Return [X, Y] of the center of cell containing provided text 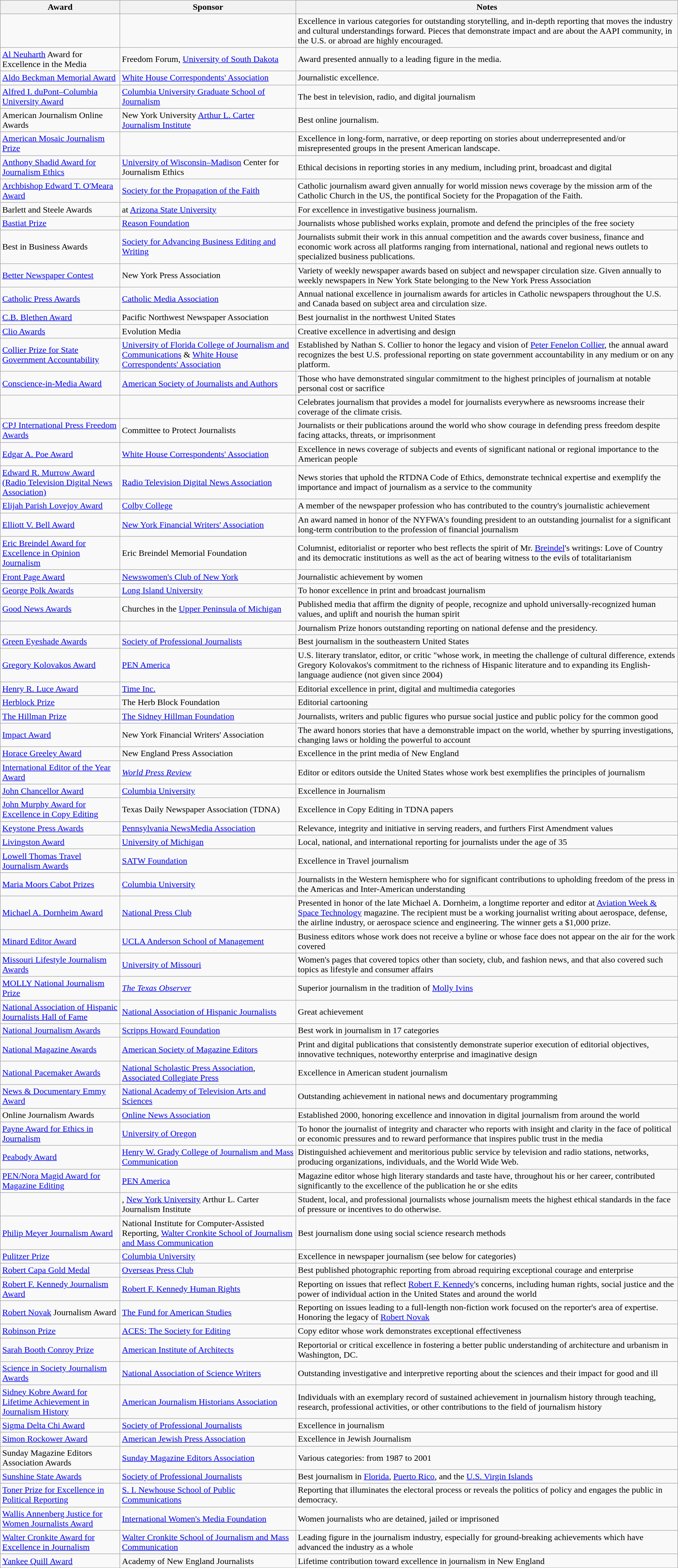
Journalists, writers and public figures who pursue social justice and public policy for the common good [487, 716]
National Association of Hispanic Journalists [208, 1012]
International Editor of the Year Award [60, 772]
Robert F. Kennedy Journalism Award [60, 1288]
C.B. Blethen Award [60, 318]
Al Neuharth Award for Excellence in the Media [60, 59]
Pacific Northwest Newspaper Association [208, 318]
Those who have demonstrated singular commitment to the highest principles of journalism at notable personal cost or sacrifice [487, 383]
Sidney Kobre Award for Lifetime Achievement in Journalism History [60, 1402]
New York University Arthur L. Carter Journalism Institute [208, 120]
Sigma Delta Chi Award [60, 1425]
National Journalism Awards [60, 1031]
University of Michigan [208, 842]
Henry W. Grady College of Journalism and Mass Communication [208, 1157]
Editor or editors outside the United States whose work best exemplifies the principles of journalism [487, 772]
Sunshine State Awards [60, 1476]
Best in Business Awards [60, 247]
Missouri Lifestyle Journalism Awards [60, 965]
Sponsor [208, 7]
Online News Association [208, 1115]
The best in television, radio, and digital journalism [487, 96]
Eric Breindel Award for Excellence in Opinion Journalism [60, 553]
Journalism Prize honors outstanding reporting on national defense and the presidency. [487, 628]
Online Journalism Awards [60, 1115]
Reporting that illuminates the electoral process or reveals the politics of policy and engages the public in democracy. [487, 1495]
Long Island University [208, 590]
Local, national, and international reporting for journalists under the age of 35 [487, 842]
Society for Advancing Business Editing and Writing [208, 247]
New York Press Association [208, 275]
Peabody Award [60, 1157]
Livingston Award [60, 842]
Newswomen's Club of New York [208, 577]
The Sidney Hillman Foundation [208, 716]
Excellence in newspaper journalism (see below for categories) [487, 1256]
Award [60, 7]
Best journalism done using social science research methods [487, 1233]
National Scholastic Press Association, Associated Collegiate Press [208, 1073]
University of Wisconsin–Madison Center for Journalism Ethics [208, 167]
Churches in the Upper Peninsula of Michigan [208, 609]
American Institute of Architects [208, 1350]
Excellence in news coverage of subjects and events of significant national or regional importance to the American people [487, 454]
Pennsylvania NewsMedia Association [208, 828]
Reason Foundation [208, 223]
Better Newspaper Contest [60, 275]
Academy of New England Journalists [208, 1561]
CPJ International Press Freedom Awards [60, 430]
Minard Editor Award [60, 941]
Excellence in Copy Editing in TDNA papers [487, 810]
Bastiat Prize [60, 223]
Philip Meyer Journalism Award [60, 1233]
Sunday Magazine Editors Association Awards [60, 1458]
International Women's Media Foundation [208, 1519]
World Press Review [208, 772]
American Society of Magazine Editors [208, 1049]
New England Press Association [208, 754]
Barlett and Steele Awards [60, 209]
University of Oregon [208, 1133]
National Institute for Computer-Assisted Reporting, Walter Cronkite School of Journalism and Mass Communication [208, 1233]
Journalistic excellence. [487, 78]
Catholic Media Association [208, 299]
Overseas Press Club [208, 1270]
Editorial excellence in print, digital and multimedia categories [487, 689]
John Chancellor Award [60, 791]
National Academy of Television Arts and Sciences [208, 1097]
Leading figure in the journalism industry, especially for ground-breaking achievements which have advanced the industry as a whole [487, 1542]
National Magazine Awards [60, 1049]
National Association of Science Writers [208, 1373]
S. I. Newhouse School of Public Communications [208, 1495]
Horace Greeley Award [60, 754]
Robert F. Kennedy Human Rights [208, 1288]
Freedom Forum, University of South Dakota [208, 59]
George Polk Awards [60, 590]
Best online journalism. [487, 120]
Good News Awards [60, 609]
Superior journalism in the tradition of Molly Ivins [487, 989]
American Journalism Online Awards [60, 120]
Elijah Parish Lovejoy Award [60, 506]
Notes [487, 7]
Women journalists who are detained, jailed or imprisoned [487, 1519]
Copy editor whose work demonstrates exceptional effectiveness [487, 1331]
Pulitzer Prize [60, 1256]
Journalistic achievement by women [487, 577]
Excellence in Jewish Journalism [487, 1439]
Excellence in Journalism [487, 791]
National Association of Hispanic Journalists Hall of Fame [60, 1012]
Clio Awards [60, 331]
Michael A. Dornheim Award [60, 913]
PEN/Nora Magid Award for Magazine Editing [60, 1181]
Robert Capa Gold Medal [60, 1270]
Eric Breindel Memorial Foundation [208, 553]
Great achievement [487, 1012]
University of Missouri [208, 965]
Journalists whose published works explain, promote and defend the principles of the free society [487, 223]
Green Eyeshade Awards [60, 642]
Walter Cronkite Award for Excellence in Journalism [60, 1542]
Journalists or their publications around the world who show courage in defending press freedom despite facing attacks, threats, or imprisonment [487, 430]
Various categories: from 1987 to 2001 [487, 1458]
Conscience-in-Media Award [60, 383]
National Press Club [208, 913]
Edward R. Murrow Award (Radio Television Digital News Association) [60, 482]
To honor excellence in print and broadcast journalism [487, 590]
Best work in journalism in 17 categories [487, 1031]
Yankee Quill Award [60, 1561]
Toner Prize for Excellence in Political Reporting [60, 1495]
Editorial cartooning [487, 703]
Business editors whose work does not receive a byline or whose face does not appear on the air for the work covered [487, 941]
The Texas Observer [208, 989]
Women's pages that covered topics other than society, club, and fashion news, and that also covered such topics as lifestyle and consumer affairs [487, 965]
Wallis Annenberg Justice for Women Journalists Award [60, 1519]
Excellence in American student journalism [487, 1073]
Ethical decisions in reporting stories in any medium, including print, broadcast and digital [487, 167]
Front Page Award [60, 577]
The Fund for American Studies [208, 1312]
Elliott V. Bell Award [60, 524]
Alfred I. duPont–Columbia University Award [60, 96]
News & Documentary Emmy Award [60, 1097]
Established 2000, honoring excellence and innovation in digital journalism from around the world [487, 1115]
Society for the Propagation of the Faith [208, 190]
MOLLY National Journalism Prize [60, 989]
Best journalism in the southeastern United States [487, 642]
Relevance, integrity and initiative in serving readers, and furthers First Amendment values [487, 828]
American Society of Journalists and Authors [208, 383]
Collier Prize for State Government Accountability [60, 355]
Award presented annually to a leading figure in the media. [487, 59]
Lifetime contribution toward excellence in journalism in New England [487, 1561]
Reportorial or critical excellence in fostering a better public understanding of architecture and urbanism in Washington, DC. [487, 1350]
Gregory Kolovakos Award [60, 665]
Aldo Beckman Memorial Award [60, 78]
Walter Cronkite School of Journalism and Mass Communication [208, 1542]
A member of the newspaper profession who has contributed to the country's journalistic achievement [487, 506]
Best published photographic reporting from abroad requiring exceptional courage and enterprise [487, 1270]
UCLA Anderson School of Management [208, 941]
Scripps Howard Foundation [208, 1031]
Excellence in journalism [487, 1425]
John Murphy Award for Excellence in Copy Editing [60, 810]
Science in Society Journalism Awards [60, 1373]
Sunday Magazine Editors Association [208, 1458]
Excellence in Travel journalism [487, 860]
The Hillman Prize [60, 716]
, New York University Arthur L. Carter Journalism Institute [208, 1204]
Colby College [208, 506]
Robert Novak Journalism Award [60, 1312]
Best journalist in the northwest United States [487, 318]
Creative excellence in advertising and design [487, 331]
Sarah Booth Conroy Prize [60, 1350]
Texas Daily Newspaper Association (TDNA) [208, 810]
Maria Moors Cabot Prizes [60, 884]
Outstanding achievement in national news and documentary programming [487, 1097]
For excellence in investigative business journalism. [487, 209]
Best journalism in Florida, Puerto Rico, and the U.S. Virgin Islands [487, 1476]
Outstanding investigative and interpretive reporting about the sciences and their impact for good and ill [487, 1373]
Time Inc. [208, 689]
Radio Television Digital News Association [208, 482]
American Journalism Historians Association [208, 1402]
Keystone Press Awards [60, 828]
Columbia University Graduate School of Journalism [208, 96]
Celebrates journalism that provides a model for journalists everywhere as newsrooms increase their coverage of the climate crisis. [487, 407]
Herblock Prize [60, 703]
Archbishop Edward T. O'Meara Award [60, 190]
Lowell Thomas Travel Journalism Awards [60, 860]
Committee to Protect Journalists [208, 430]
Edgar A. Poe Award [60, 454]
Reporting on issues leading to a full-length non-fiction work focused on the reporter's area of expertise. Honoring the legacy of Robert Novak [487, 1312]
Robinson Prize [60, 1331]
Henry R. Luce Award [60, 689]
The Herb Block Foundation [208, 703]
Anthony Shadid Award for Journalism Ethics [60, 167]
Excellence in the print media of New England [487, 754]
Evolution Media [208, 331]
Simon Rockower Award [60, 1439]
at Arizona State University [208, 209]
ACES: The Society for Editing [208, 1331]
Published media that affirm the dignity of people, recognize and uphold universally-recognized human values, and uplift and nourish the human spirit [487, 609]
Payne Award for Ethics in Journalism [60, 1133]
American Jewish Press Association [208, 1439]
Impact Award [60, 735]
National Pacemaker Awards [60, 1073]
SATW Foundation [208, 860]
Catholic Press Awards [60, 299]
University of Florida College of Journalism and Communications & White House Correspondents' Association [208, 355]
American Mosaic Journalism Prize [60, 143]
